Identify which cell holds the provided text, then report its (x, y) central coordinate. 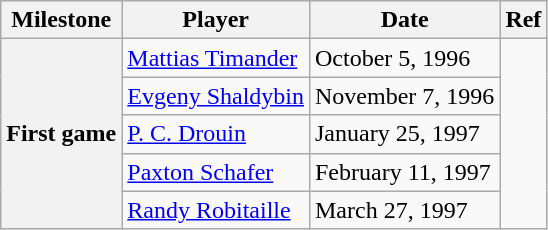
Player (216, 20)
Date (404, 20)
November 7, 1996 (404, 96)
Paxton Schafer (216, 172)
March 27, 1997 (404, 210)
October 5, 1996 (404, 58)
Mattias Timander (216, 58)
Evgeny Shaldybin (216, 96)
Randy Robitaille (216, 210)
January 25, 1997 (404, 134)
P. C. Drouin (216, 134)
February 11, 1997 (404, 172)
Ref (524, 20)
Milestone (62, 20)
First game (62, 134)
